Detect which cell encompasses the target text, then output its [X, Y] center coordinate. 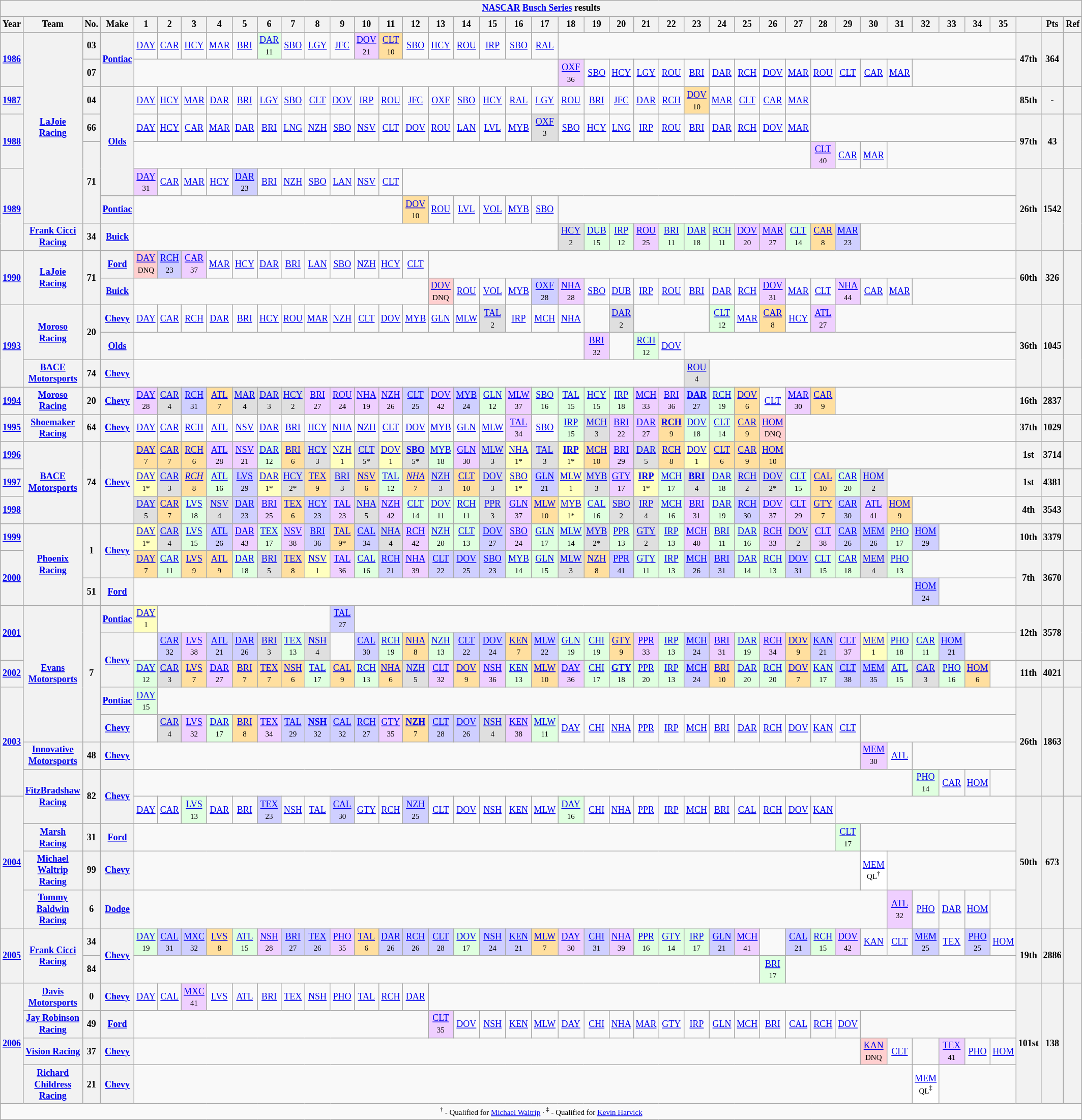
NSH24 [492, 942]
1987 [12, 100]
1993 [12, 346]
64 [92, 428]
NHA19 [366, 401]
8 [317, 24]
PPR33 [646, 646]
4381 [1052, 483]
12 [416, 24]
ATL32 [899, 909]
MCH17 [671, 483]
28 [823, 24]
1994 [12, 401]
Phoenix Racing [53, 565]
NSV4 [219, 510]
BRI6 [293, 455]
DOV3 [492, 483]
GLN12 [492, 401]
RCH15 [823, 942]
15 [492, 24]
DAY1 [146, 619]
SBO5* [416, 455]
RCH42 [416, 537]
32 [926, 24]
DAR16 [747, 537]
Dodge [117, 909]
2003 [12, 742]
99 [92, 870]
TAL15 [571, 401]
ATL7 [219, 401]
RCH12 [646, 346]
CLT13 [466, 537]
DUB15 [597, 237]
HCY3 [317, 455]
HOM10 [773, 455]
NZH42 [391, 510]
PPR16 [646, 942]
NZH25 [416, 810]
MAR23 [848, 237]
22 [671, 24]
HOM29 [926, 537]
PPR20 [646, 674]
NSV21 [245, 455]
GLN30 [466, 455]
TEX7 [270, 674]
Tommy Baldwin Racing [53, 909]
BRI5 [270, 565]
CLT29 [798, 510]
364 [1052, 59]
TEX17 [270, 537]
4 [219, 24]
CLT25 [416, 401]
FitzBradshaw Racing [53, 797]
3 [194, 24]
11 [391, 24]
3714 [1052, 455]
RCH33 [773, 537]
CAL21 [798, 942]
TEX26 [317, 942]
DOV2 [798, 537]
3578 [1052, 633]
CLT32 [441, 674]
85th [1029, 100]
07 [92, 73]
Marsh Racing [53, 838]
DAY12 [146, 674]
DAR12 [270, 455]
3543 [1052, 510]
ATL21 [219, 646]
2002 [12, 674]
9 [342, 24]
1988 [12, 141]
SBO2 [622, 510]
0 [92, 997]
GTY7 [823, 510]
NZH3 [441, 483]
DOV20 [747, 237]
138 [1052, 1044]
1999 [12, 537]
CLT12 [722, 319]
MEM1 [873, 646]
GTY2 [646, 537]
OXF28 [544, 291]
16 [519, 24]
OXF [441, 100]
HOM9 [899, 510]
DAR3 [270, 401]
DAR17 [219, 728]
PPR13 [622, 537]
CHI31 [597, 942]
DAY36 [571, 674]
Team [53, 24]
TAL2 [492, 319]
NSV6 [366, 483]
ATL27 [823, 319]
DAR43 [245, 537]
NZH8 [597, 565]
1990 [12, 278]
NSH36 [492, 674]
GTY11 [646, 565]
1986 [12, 59]
DAR11 [270, 46]
KAN17 [823, 674]
CLT37 [848, 646]
RCH23 [170, 264]
26 [773, 24]
13 [441, 24]
04 [92, 100]
MLW37 [519, 401]
NZH1 [342, 455]
1029 [1052, 428]
2 [170, 24]
PHO13 [899, 565]
DOV6 [747, 401]
KAN21 [823, 646]
3379 [1052, 537]
LVS7 [194, 674]
7th [1029, 578]
GTY18 [622, 674]
LVS9 [194, 565]
DAY5 [146, 510]
DOVDNQ [441, 291]
Year [12, 24]
43 [1052, 141]
CAR20 [848, 483]
TEX6 [293, 510]
TEX13 [293, 646]
1997 [12, 483]
MYB1* [571, 510]
DAR14 [747, 565]
1989 [12, 210]
IRP15 [571, 428]
DAY28 [146, 401]
RCH2 [747, 483]
Jay Robinson Racing [53, 1024]
SBO23 [492, 565]
NHA44 [848, 291]
36th [1029, 346]
DAR1* [270, 483]
LVS8 [219, 942]
OXF3 [544, 128]
BRI7 [245, 674]
MCH26 [697, 565]
TAL29 [293, 728]
HOM6 [978, 674]
48 [92, 756]
DAY19 [146, 942]
1996 [12, 455]
KEN13 [519, 674]
† - Qualified for Michael Waltrip · ‡ - Qualified for Kevin Harvick [541, 1112]
MEM4 [873, 565]
MYB14 [519, 565]
KANDNQ [873, 1051]
MCH33 [646, 401]
RCH34 [773, 646]
BRI10 [722, 674]
CLT5* [366, 455]
12th [1029, 633]
18 [571, 24]
DOV25 [466, 565]
NSV38 [293, 537]
CLT35 [441, 1024]
MAR27 [773, 237]
LVS [219, 997]
RCH20 [773, 674]
1045 [1052, 346]
35 [1003, 24]
MEM26 [873, 537]
NHA28 [571, 291]
LVS15 [194, 537]
ATL9 [219, 565]
MEMQL‡ [926, 1084]
NSV1 [317, 565]
84 [92, 969]
TAL23 [342, 510]
PPR41 [622, 565]
ROU24 [342, 401]
DAY16 [571, 810]
RCH6 [194, 455]
- [1052, 100]
CAL34 [366, 537]
DOV17 [466, 942]
HCY15 [597, 401]
37 [92, 1051]
MCH16 [671, 510]
LVS32 [194, 728]
GTY17 [622, 483]
TAL12 [391, 483]
Vision Racing [53, 1051]
NHA8 [416, 646]
CHI19 [597, 646]
RCH9 [671, 428]
HCY2* [293, 483]
MAR4 [245, 401]
GLN37 [519, 510]
TEX34 [270, 728]
2886 [1052, 956]
17 [544, 24]
03 [92, 46]
DOV11 [441, 510]
DAY31 [146, 182]
DAR2 [622, 319]
CAL9 [342, 674]
4th [1029, 510]
Davis Motorsports [53, 997]
2837 [1052, 401]
IRP17 [697, 942]
TEX41 [951, 1051]
DOV37 [773, 510]
MCH40 [697, 537]
PPR3 [492, 510]
NHA7 [416, 483]
37th [1029, 428]
SBO16 [544, 401]
SBO24 [519, 537]
NHA6 [391, 674]
BRI25 [270, 510]
Pts [1052, 24]
101st [1029, 1044]
BRI4 [697, 483]
MLW22 [544, 646]
11th [1029, 674]
60th [1029, 278]
1995 [12, 428]
ATL16 [219, 483]
CAR37 [194, 264]
KEN7 [519, 646]
PHO18 [899, 646]
MLW14 [571, 537]
2004 [12, 863]
NSH32 [317, 728]
TAL34 [519, 428]
GLN17 [544, 537]
NSH28 [270, 942]
HOM21 [951, 646]
19 [597, 24]
MCH10 [597, 455]
NZH13 [441, 646]
DOV24 [492, 646]
CLT40 [823, 155]
MLW7 [544, 942]
BRI22 [622, 428]
29 [848, 24]
1998 [12, 510]
51 [92, 592]
MYB3 [597, 483]
SBO1* [519, 483]
2001 [12, 633]
47th [1029, 59]
NHA1* [519, 455]
DAY30 [571, 942]
OXF36 [571, 73]
Richard Childress Racing [53, 1084]
DUB [622, 291]
BRI29 [622, 455]
NHA5 [366, 510]
GLN15 [544, 565]
KEN21 [519, 942]
BRI17 [773, 969]
14 [466, 24]
HOM24 [926, 592]
GTY35 [391, 728]
PHO35 [342, 942]
LVS38 [194, 646]
HOM2 [873, 483]
DOV26 [466, 728]
MYB18 [441, 455]
MEM30 [873, 756]
TAL6 [366, 942]
RCH21 [391, 565]
CHI17 [597, 674]
IRP4 [646, 510]
23 [697, 24]
NZH26 [391, 401]
CAL10 [823, 483]
TEX9 [317, 483]
10th [1029, 537]
GTY9 [622, 646]
MEM25 [926, 942]
RCH30 [747, 510]
97th [1029, 141]
Evans Motorsports [53, 673]
CAR30 [848, 510]
NZH7 [416, 728]
CAR18 [848, 565]
10 [366, 24]
DOV18 [697, 428]
HOMDNQ [773, 428]
1542 [1052, 210]
27 [798, 24]
30 [873, 24]
DAY15 [146, 701]
CLT17 [848, 838]
ROU4 [697, 373]
MLW11 [544, 728]
50th [1029, 863]
MLW1 [571, 483]
BRI32 [597, 346]
BRI8 [245, 728]
Michael Waltrip Racing [53, 870]
PHO16 [951, 674]
MCH3 [597, 428]
DOV2* [773, 483]
MYB24 [466, 401]
66 [92, 128]
LVS13 [194, 810]
PHO14 [926, 783]
82 [92, 797]
TAL17 [317, 674]
NZH20 [441, 537]
DAR20 [747, 674]
ATL41 [873, 510]
2006 [12, 1044]
4021 [1052, 674]
19th [1029, 956]
RCH27 [366, 728]
25 [747, 24]
DOV21 [366, 46]
33 [951, 24]
PHO17 [899, 537]
MYB2* [597, 537]
MEMQL† [873, 870]
RCH26 [416, 942]
2005 [12, 956]
Make [117, 24]
ROU25 [646, 237]
LVS18 [194, 510]
IRP12 [622, 237]
CAL31 [170, 942]
HCY23 [317, 510]
ATL26 [219, 537]
GTY14 [671, 942]
IRP18 [622, 401]
MCH41 [747, 942]
24 [722, 24]
CAL32 [342, 728]
TEX8 [293, 565]
TAL3 [544, 455]
DAYDNQ [146, 264]
TEX23 [270, 810]
TAL27 [342, 619]
5 [245, 24]
RCH31 [194, 401]
16th [1029, 401]
326 [1052, 278]
Ref [1073, 24]
TAL36 [342, 565]
ATL28 [219, 455]
LVS29 [245, 483]
GLN19 [571, 646]
2000 [12, 578]
NZH5 [416, 674]
NSH6 [293, 674]
3670 [1052, 578]
49 [92, 1024]
KEN38 [519, 728]
CAR32 [170, 646]
NHA4 [391, 537]
NASCAR Busch Series results [541, 8]
673 [1052, 863]
MAR30 [798, 401]
TAL9* [342, 537]
MEM35 [873, 674]
CLT6 [722, 455]
Innovative Motorsports [53, 756]
MXC41 [194, 997]
MXC32 [194, 942]
Shoemaker Racing [53, 428]
DOV7 [798, 674]
1863 [1052, 742]
DOV27 [492, 537]
No. [92, 24]
CAR26 [848, 537]
DAR5 [646, 455]
PHO25 [978, 942]
